Scan for the cell matching the given text and deliver its [X, Y] coordinate at center. 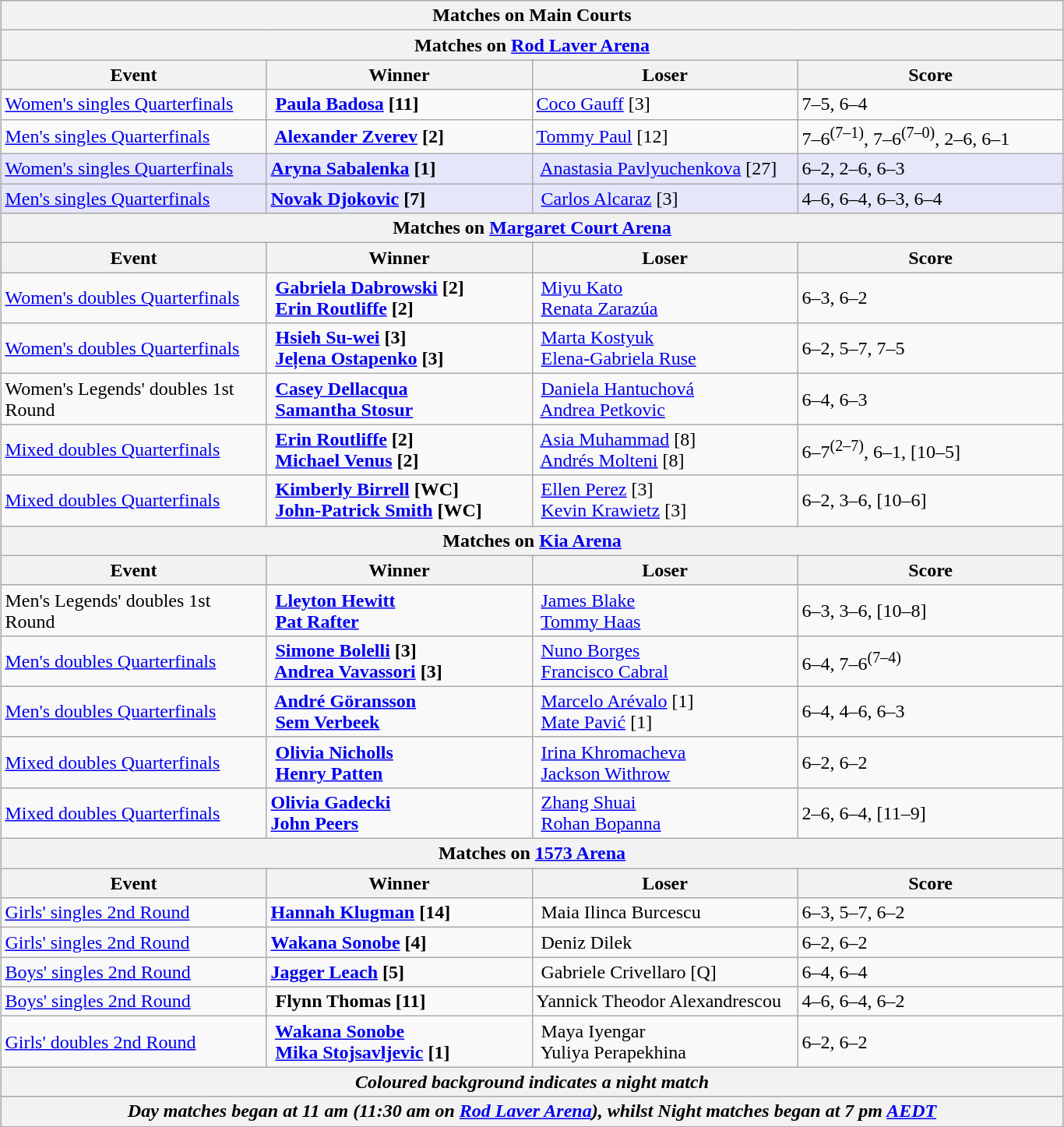
6–3, 6–2 [930, 298]
Deniz Dilek [665, 942]
Matches on 1573 Arena [532, 854]
Novak Djokovic [7] [399, 199]
Maya Iyengar Yuliya Perapekhina [665, 1042]
Yannick Theodor Alexandrescou [665, 1002]
Ellen Perez [3] Kevin Krawietz [3] [665, 500]
Carlos Alcaraz [3] [665, 199]
6–3, 3–6, [10–8] [930, 611]
Flynn Thomas [11] [399, 1002]
Alexander Zverev [2] [399, 137]
Olivia Nicholls Henry Patten [399, 762]
Gabriela Dabrowski [2] Erin Routliffe [2] [399, 298]
6–2, 5–7, 7–5 [930, 349]
Lleyton Hewitt Pat Rafter [399, 611]
Hannah Klugman [14] [399, 913]
6–7(2–7), 6–1, [10–5] [930, 450]
Tommy Paul [12] [665, 137]
James Blake Tommy Haas [665, 611]
Coloured background indicates a night match [532, 1082]
Kimberly Birrell [WC] John-Patrick Smith [WC] [399, 500]
6–3, 5–7, 6–2 [930, 913]
Day matches began at 11 am (11:30 am on Rod Laver Arena), whilst Night matches began at 7 pm AEDT [532, 1111]
Maia Ilinca Burcescu [665, 913]
Asia Muhammad [8] Andrés Molteni [8] [665, 450]
Zhang Shuai Rohan Bopanna [665, 813]
7–5, 6–4 [930, 104]
Aryna Sabalenka [1] [399, 169]
Coco Gauff [3] [665, 104]
Matches on Kia Arena [532, 541]
Marta Kostyuk Elena-Gabriela Ruse [665, 349]
Simone Bolelli [3] Andrea Vavassori [3] [399, 660]
André Göransson Sem Verbeek [399, 712]
4–6, 6–4, 6–3, 6–4 [930, 199]
Wakana Sonobe Mika Stojsavljevic [1] [399, 1042]
Men's Legends' doubles 1st Round [134, 611]
7–6(7–1), 7–6(7–0), 2–6, 6–1 [930, 137]
6–4, 6–4 [930, 972]
Paula Badosa [11] [399, 104]
Nuno Borges Francisco Cabral [665, 660]
6–4, 6–3 [930, 399]
6–4, 4–6, 6–3 [930, 712]
Daniela Hantuchová Andrea Petkovic [665, 399]
Miyu Kato Renata Zarazúa [665, 298]
Matches on Main Courts [532, 16]
Gabriele Crivellaro [Q] [665, 972]
Matches on Rod Laver Arena [532, 45]
Matches on Margaret Court Arena [532, 228]
Casey Dellacqua Samantha Stosur [399, 399]
Hsieh Su-wei [3] Jeļena Ostapenko [3] [399, 349]
Olivia Gadecki John Peers [399, 813]
Marcelo Arévalo [1] Mate Pavić [1] [665, 712]
Erin Routliffe [2] Michael Venus [2] [399, 450]
6–2, 3–6, [10–6] [930, 500]
4–6, 6–4, 6–2 [930, 1002]
6–2, 2–6, 6–3 [930, 169]
Girls' doubles 2nd Round [134, 1042]
Irina Khromacheva Jackson Withrow [665, 762]
2–6, 6–4, [11–9] [930, 813]
Jagger Leach [5] [399, 972]
Women's Legends' doubles 1st Round [134, 399]
6–4, 7–6(7–4) [930, 660]
Anastasia Pavlyuchenkova [27] [665, 169]
Wakana Sonobe [4] [399, 942]
